Search for the cell housing the specified text and yield its (x, y) center coordinate. 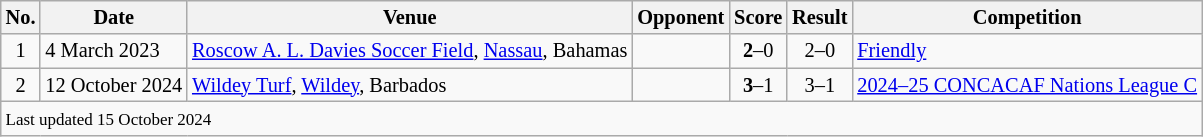
Roscow A. L. Davies Soccer Field, Nassau, Bahamas (410, 51)
12 October 2024 (114, 85)
2024–25 CONCACAF Nations League C (1027, 85)
4 March 2023 (114, 51)
Date (114, 17)
Competition (1027, 17)
Wildey Turf, Wildey, Barbados (410, 85)
No. (21, 17)
Friendly (1027, 51)
1 (21, 51)
Score (758, 17)
Result (820, 17)
Opponent (680, 17)
2 (21, 85)
Last updated 15 October 2024 (602, 118)
Venue (410, 17)
